For the text-containing cell, return its midpoint in (x, y) coordinate format. 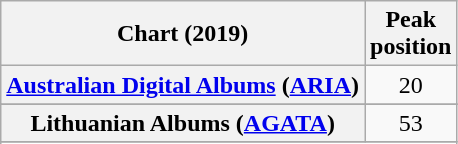
20 (411, 85)
Peakposition (411, 34)
Chart (2019) (183, 34)
Australian Digital Albums (ARIA) (183, 85)
53 (411, 123)
Lithuanian Albums (AGATA) (183, 123)
